Output the (x, y) coordinate of the center of the cell containing the given text.  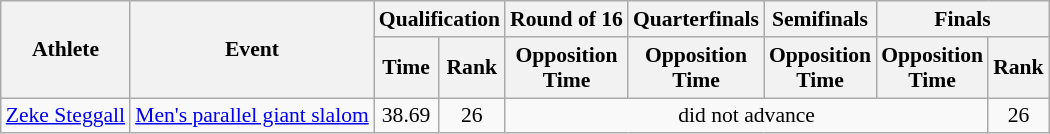
Quarterfinals (696, 19)
38.69 (406, 116)
Athlete (66, 50)
Event (252, 50)
Men's parallel giant slalom (252, 116)
did not advance (746, 116)
Finals (962, 19)
Semifinals (820, 19)
Zeke Steggall (66, 116)
Time (406, 68)
Qualification (440, 19)
Round of 16 (566, 19)
